Output the (X, Y) coordinate of the center of the cell containing the given text.  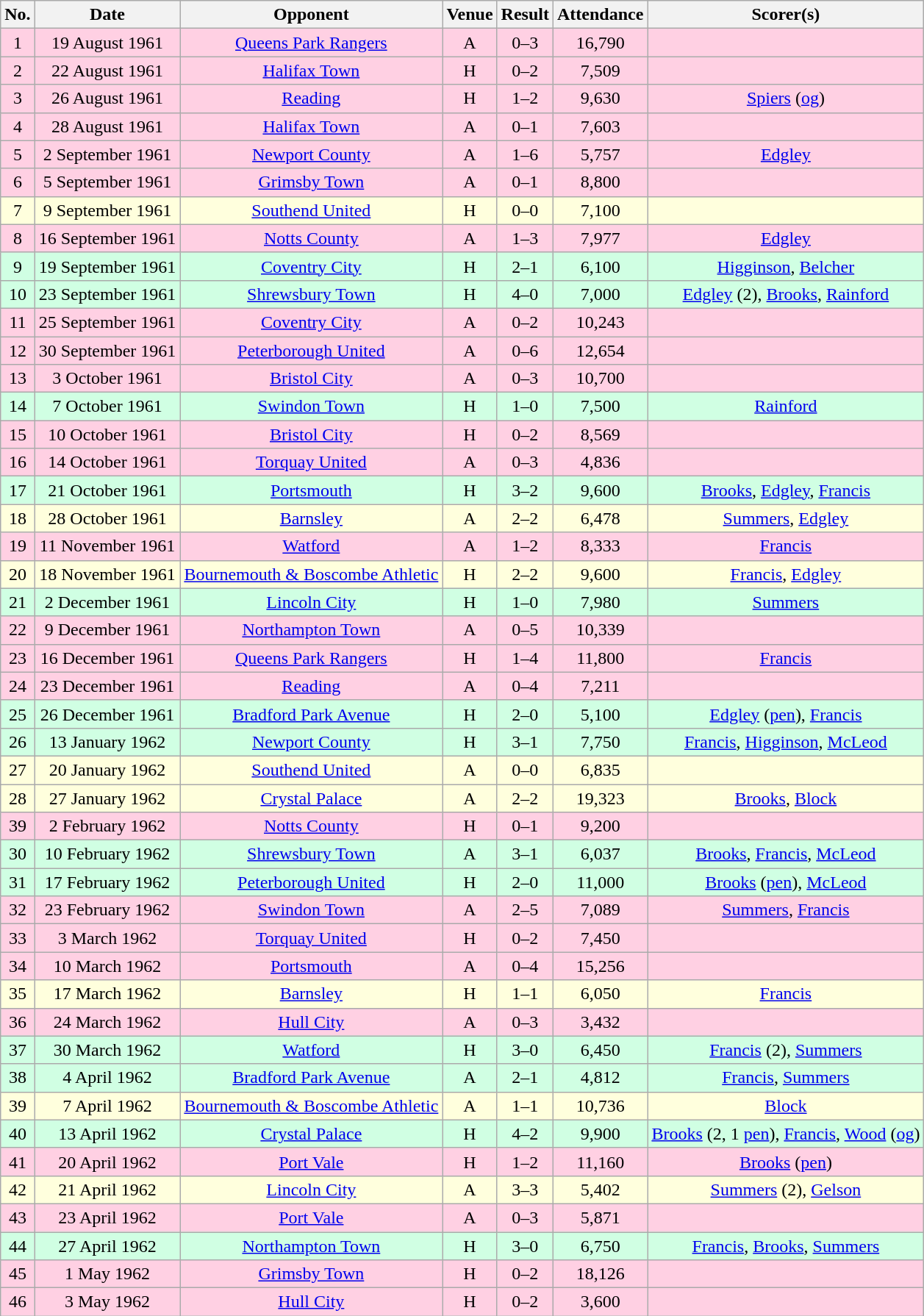
34 (18, 966)
24 (18, 686)
13 (18, 379)
31 (18, 882)
32 (18, 910)
7,000 (600, 294)
10,243 (600, 322)
23 February 1962 (107, 910)
33 (18, 938)
7,509 (600, 71)
43 (18, 1217)
Summers (2), Gelson (786, 1190)
2 December 1961 (107, 602)
19 (18, 546)
14 October 1961 (107, 462)
7,089 (600, 910)
No. (18, 15)
4 (18, 126)
4 April 1962 (107, 1078)
9,900 (600, 1134)
26 December 1961 (107, 714)
36 (18, 1022)
3 May 1962 (107, 1302)
18,126 (600, 1274)
Edgley (pen), Francis (786, 714)
5,871 (600, 1217)
25 (18, 714)
11,160 (600, 1162)
Scorer(s) (786, 15)
12 (18, 351)
8,569 (600, 435)
1–4 (525, 658)
12,654 (600, 351)
19 August 1961 (107, 43)
2 February 1962 (107, 826)
5,402 (600, 1190)
7,500 (600, 407)
9,200 (600, 826)
35 (18, 994)
16 (18, 462)
Block (786, 1106)
14 (18, 407)
Brooks, Edgley, Francis (786, 490)
20 January 1962 (107, 770)
5 September 1961 (107, 182)
37 (18, 1050)
27 April 1962 (107, 1246)
20 (18, 574)
3,432 (600, 1022)
Rainford (786, 407)
11,800 (600, 658)
38 (18, 1078)
Brooks, Francis, McLeod (786, 854)
7,750 (600, 742)
Summers, Francis (786, 910)
7,603 (600, 126)
30 (18, 854)
3–3 (525, 1190)
27 (18, 770)
Francis, Summers (786, 1078)
0–6 (525, 351)
Opponent (312, 15)
10,700 (600, 379)
11 (18, 322)
3,600 (600, 1302)
18 (18, 518)
7,100 (600, 210)
1 May 1962 (107, 1274)
23 April 1962 (107, 1217)
6,450 (600, 1050)
10,339 (600, 630)
16 September 1961 (107, 238)
3 (18, 99)
45 (18, 1274)
Edgley (2), Brooks, Rainford (786, 294)
Francis, Higginson, McLeod (786, 742)
5,100 (600, 714)
20 April 1962 (107, 1162)
3–2 (525, 490)
25 September 1961 (107, 322)
5 (18, 154)
21 October 1961 (107, 490)
22 August 1961 (107, 71)
15,256 (600, 966)
9 September 1961 (107, 210)
7 April 1962 (107, 1106)
13 January 1962 (107, 742)
4,836 (600, 462)
Summers, Edgley (786, 518)
10 March 1962 (107, 966)
7,980 (600, 602)
9 December 1961 (107, 630)
4–0 (525, 294)
23 (18, 658)
28 August 1961 (107, 126)
10,736 (600, 1106)
11,000 (600, 882)
24 March 1962 (107, 1022)
2–5 (525, 910)
6,050 (600, 994)
23 December 1961 (107, 686)
23 September 1961 (107, 294)
6 (18, 182)
2 (18, 71)
4,812 (600, 1078)
16 December 1961 (107, 658)
8,800 (600, 182)
19,323 (600, 798)
Brooks (pen) (786, 1162)
41 (18, 1162)
Brooks, Block (786, 798)
8 (18, 238)
7 October 1961 (107, 407)
10 (18, 294)
6,478 (600, 518)
4–2 (525, 1134)
17 (18, 490)
26 August 1961 (107, 99)
40 (18, 1134)
9,630 (600, 99)
15 (18, 435)
Spiers (og) (786, 99)
26 (18, 742)
22 (18, 630)
6,835 (600, 770)
7,211 (600, 686)
46 (18, 1302)
Attendance (600, 15)
28 (18, 798)
Francis (2), Summers (786, 1050)
13 April 1962 (107, 1134)
11 November 1961 (107, 546)
5,757 (600, 154)
21 (18, 602)
44 (18, 1246)
7 (18, 210)
7,450 (600, 938)
6,100 (600, 266)
0–5 (525, 630)
10 October 1961 (107, 435)
3 March 1962 (107, 938)
19 September 1961 (107, 266)
Brooks (pen), McLeod (786, 882)
Date (107, 15)
1 (18, 43)
1–6 (525, 154)
7,977 (600, 238)
2 September 1961 (107, 154)
Summers (786, 602)
10 February 1962 (107, 854)
42 (18, 1190)
18 November 1961 (107, 574)
9 (18, 266)
6,750 (600, 1246)
Francis, Edgley (786, 574)
6,037 (600, 854)
Francis, Brooks, Summers (786, 1246)
27 January 1962 (107, 798)
16,790 (600, 43)
8,333 (600, 546)
17 March 1962 (107, 994)
Result (525, 15)
21 April 1962 (107, 1190)
Venue (470, 15)
3 October 1961 (107, 379)
Higginson, Belcher (786, 266)
Brooks (2, 1 pen), Francis, Wood (og) (786, 1134)
30 September 1961 (107, 351)
28 October 1961 (107, 518)
1–3 (525, 238)
30 March 1962 (107, 1050)
17 February 1962 (107, 882)
